Return (X, Y) of the center of cell containing provided text 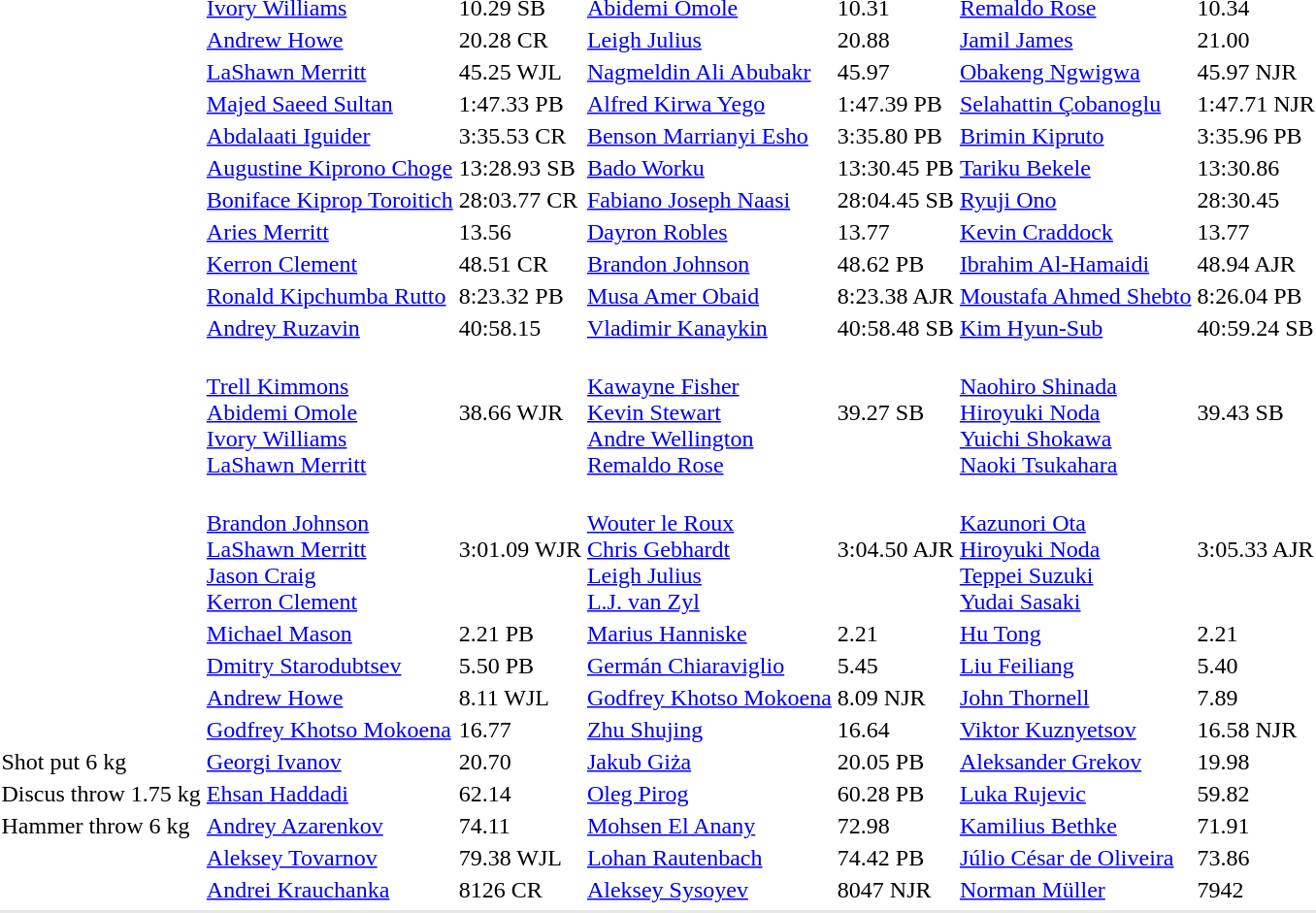
Aleksey Sysoyev (708, 890)
Musa Amer Obaid (708, 296)
Júlio César de Oliveira (1075, 858)
Alfred Kirwa Yego (708, 104)
Dayron Robles (708, 232)
Augustine Kiprono Choge (330, 168)
Zhu Shujing (708, 730)
40:59.24 SB (1256, 328)
Wouter le RouxChris GebhardtLeigh JuliusL.J. van Zyl (708, 549)
Ronald Kipchumba Rutto (330, 296)
Majed Saeed Sultan (330, 104)
48.94 AJR (1256, 264)
8126 CR (520, 890)
20.28 CR (520, 40)
Andrei Krauchanka (330, 890)
Aries Merritt (330, 232)
16.64 (895, 730)
7.89 (1256, 698)
Hammer throw 6 kg (101, 826)
39.27 SB (895, 412)
59.82 (1256, 794)
John Thornell (1075, 698)
Brimin Kipruto (1075, 136)
Trell KimmonsAbidemi OmoleIvory WilliamsLaShawn Merritt (330, 412)
Naohiro ShinadaHiroyuki NodaYuichi ShokawaNaoki Tsukahara (1075, 412)
Marius Hanniske (708, 634)
Brandon Johnson (708, 264)
Brandon JohnsonLaShawn MerrittJason CraigKerron Clement (330, 549)
8047 NJR (895, 890)
Ibrahim Al-Hamaidi (1075, 264)
Discus throw 1.75 kg (101, 794)
45.97 NJR (1256, 72)
Shot put 6 kg (101, 762)
3:35.53 CR (520, 136)
8:23.38 AJR (895, 296)
48.62 PB (895, 264)
3:04.50 AJR (895, 549)
Tariku Bekele (1075, 168)
Ryuji Ono (1075, 200)
Kawayne FisherKevin StewartAndre WellingtonRemaldo Rose (708, 412)
2.21 PB (520, 634)
5.40 (1256, 666)
1:47.33 PB (520, 104)
45.25 WJL (520, 72)
40:58.15 (520, 328)
Michael Mason (330, 634)
Vladimir Kanaykin (708, 328)
Aleksey Tovarnov (330, 858)
Kevin Craddock (1075, 232)
Luka Rujevic (1075, 794)
Oleg Pirog (708, 794)
Leigh Julius (708, 40)
Jakub Giża (708, 762)
48.51 CR (520, 264)
1:47.71 NJR (1256, 104)
3:35.80 PB (895, 136)
13:30.86 (1256, 168)
62.14 (520, 794)
3:35.96 PB (1256, 136)
20.05 PB (895, 762)
7942 (1256, 890)
79.38 WJL (520, 858)
71.91 (1256, 826)
16.77 (520, 730)
Bado Worku (708, 168)
Selahattin Çobanoglu (1075, 104)
20.88 (895, 40)
Kerron Clement (330, 264)
74.42 PB (895, 858)
Andrey Azarenkov (330, 826)
21.00 (1256, 40)
13:28.93 SB (520, 168)
Hu Tong (1075, 634)
3:01.09 WJR (520, 549)
Kazunori OtaHiroyuki NodaTeppei SuzukiYudai Sasaki (1075, 549)
Moustafa Ahmed Shebto (1075, 296)
8:26.04 PB (1256, 296)
Jamil James (1075, 40)
8:23.32 PB (520, 296)
16.58 NJR (1256, 730)
39.43 SB (1256, 412)
Benson Marrianyi Esho (708, 136)
1:47.39 PB (895, 104)
Ehsan Haddadi (330, 794)
Boniface Kiprop Toroitich (330, 200)
19.98 (1256, 762)
Georgi Ivanov (330, 762)
Andrey Ruzavin (330, 328)
38.66 WJR (520, 412)
Kamilius Bethke (1075, 826)
73.86 (1256, 858)
5.45 (895, 666)
5.50 PB (520, 666)
Obakeng Ngwigwa (1075, 72)
20.70 (520, 762)
8.09 NJR (895, 698)
74.11 (520, 826)
Abdalaati Iguider (330, 136)
Liu Feiliang (1075, 666)
Fabiano Joseph Naasi (708, 200)
Norman Müller (1075, 890)
8.11 WJL (520, 698)
Lohan Rautenbach (708, 858)
45.97 (895, 72)
60.28 PB (895, 794)
Dmitry Starodubtsev (330, 666)
40:58.48 SB (895, 328)
13:30.45 PB (895, 168)
72.98 (895, 826)
Germán Chiaraviglio (708, 666)
Viktor Kuznyetsov (1075, 730)
Mohsen El Anany (708, 826)
28:03.77 CR (520, 200)
LaShawn Merritt (330, 72)
28:30.45 (1256, 200)
28:04.45 SB (895, 200)
3:05.33 AJR (1256, 549)
Aleksander Grekov (1075, 762)
Nagmeldin Ali Abubakr (708, 72)
Kim Hyun-Sub (1075, 328)
13.56 (520, 232)
